Detect which cell encompasses the target text, then output its [x, y] center coordinate. 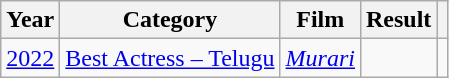
Result [398, 20]
Best Actress – Telugu [170, 58]
2022 [30, 58]
Category [170, 20]
Film [320, 20]
Year [30, 20]
Murari [320, 58]
